Return (X, Y) of the center of cell containing provided text 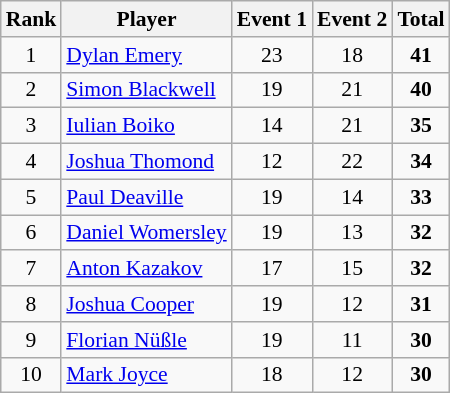
6 (32, 233)
13 (352, 233)
Joshua Cooper (146, 304)
3 (32, 126)
8 (32, 304)
Event 1 (272, 19)
35 (420, 126)
22 (352, 162)
Rank (32, 19)
7 (32, 269)
Total (420, 19)
41 (420, 55)
Mark Joyce (146, 375)
4 (32, 162)
Event 2 (352, 19)
31 (420, 304)
23 (272, 55)
34 (420, 162)
Iulian Boiko (146, 126)
1 (32, 55)
33 (420, 197)
Paul Deaville (146, 197)
Florian Nüßle (146, 340)
10 (32, 375)
15 (352, 269)
11 (352, 340)
Dylan Emery (146, 55)
Simon Blackwell (146, 90)
5 (32, 197)
Joshua Thomond (146, 162)
9 (32, 340)
Anton Kazakov (146, 269)
Player (146, 19)
Daniel Womersley (146, 233)
40 (420, 90)
2 (32, 90)
17 (272, 269)
